Find where the given text appears and provide that cell's center as [x, y] coordinate. 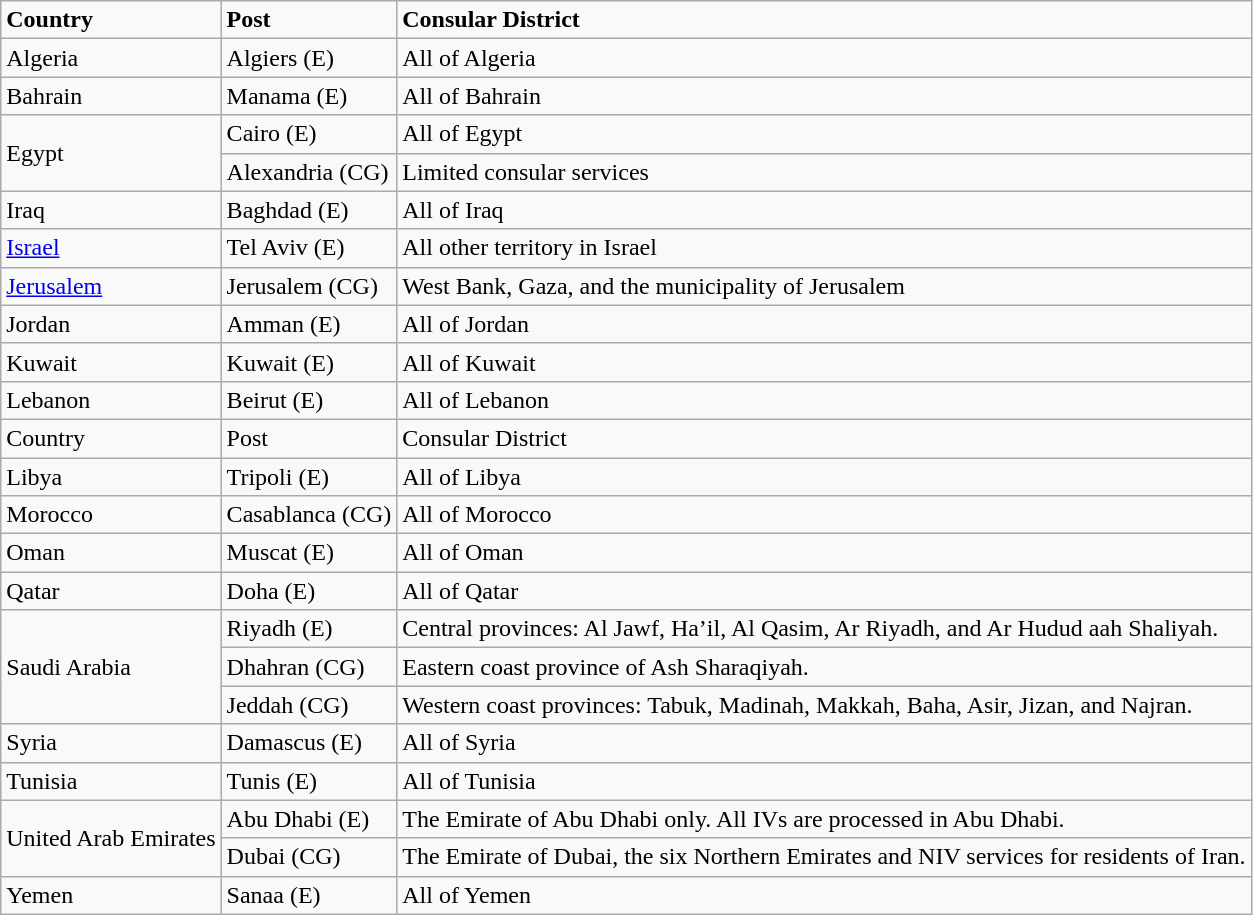
All other territory in Israel [824, 248]
Lebanon [111, 400]
All of Iraq [824, 210]
All of Algeria [824, 58]
Egypt [111, 153]
United Arab Emirates [111, 838]
Central provinces: Al Jawf, Ha’il, Al Qasim, Ar Riyadh, and Ar Hudud aah Shaliyah. [824, 629]
Algeria [111, 58]
Qatar [111, 591]
The Emirate of Dubai, the six Northern Emirates and NIV services for residents of Iran. [824, 857]
All of Morocco [824, 515]
Tel Aviv (E) [309, 248]
All of Kuwait [824, 362]
Cairo (E) [309, 134]
Eastern coast province of Ash Sharaqiyah. [824, 667]
All of Libya [824, 477]
Beirut (E) [309, 400]
Riyadh (E) [309, 629]
Tunis (E) [309, 781]
Manama (E) [309, 96]
All of Syria [824, 743]
Muscat (E) [309, 553]
Algiers (E) [309, 58]
All of Jordan [824, 324]
Libya [111, 477]
Dubai (CG) [309, 857]
Sanaa (E) [309, 895]
All of Bahrain [824, 96]
Kuwait [111, 362]
Tunisia [111, 781]
Oman [111, 553]
Damascus (E) [309, 743]
Casablanca (CG) [309, 515]
The Emirate of Abu Dhabi only. All IVs are processed in Abu Dhabi. [824, 819]
Tripoli (E) [309, 477]
All of Tunisia [824, 781]
Saudi Arabia [111, 667]
Jordan [111, 324]
All of Yemen [824, 895]
Iraq [111, 210]
Israel [111, 248]
All of Qatar [824, 591]
Alexandria (CG) [309, 172]
Kuwait (E) [309, 362]
Syria [111, 743]
All of Lebanon [824, 400]
Jeddah (CG) [309, 705]
Jerusalem (CG) [309, 286]
Dhahran (CG) [309, 667]
All of Egypt [824, 134]
Limited consular services [824, 172]
Doha (E) [309, 591]
Baghdad (E) [309, 210]
Jerusalem [111, 286]
Morocco [111, 515]
West Bank, Gaza, and the municipality of Jerusalem [824, 286]
All of Oman [824, 553]
Yemen [111, 895]
Bahrain [111, 96]
Amman (E) [309, 324]
Western coast provinces: Tabuk, Madinah, Makkah, Baha, Asir, Jizan, and Najran. [824, 705]
Abu Dhabi (E) [309, 819]
